Detect which cell encompasses the target text, then output its (x, y) center coordinate. 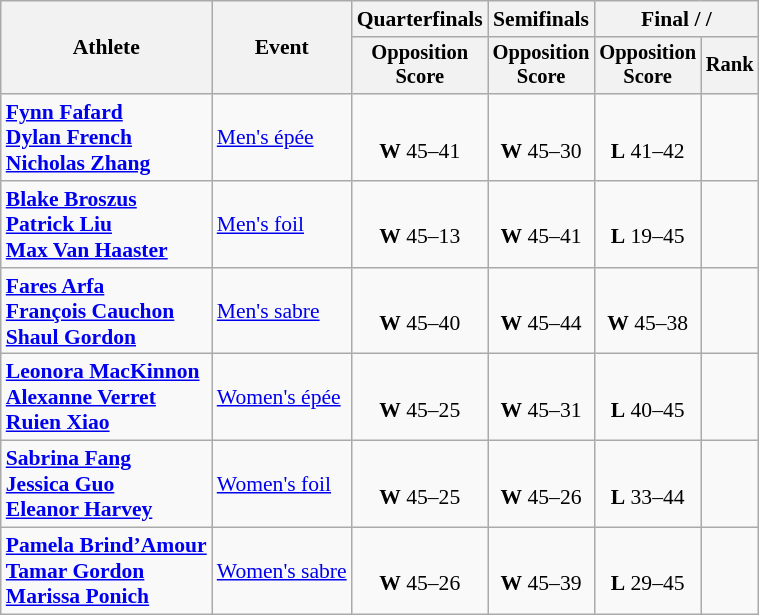
Fynn FafardDylan FrenchNicholas Zhang (106, 138)
Women's sabre (282, 572)
W 45–38 (648, 312)
Women's épée (282, 398)
L 19–45 (648, 224)
Quarterfinals (420, 19)
Sabrina FangJessica GuoEleanor Harvey (106, 484)
Blake BroszusPatrick LiuMax Van Haaster (106, 224)
Leonora MacKinnonAlexanne VerretRuien Xiao (106, 398)
L 41–42 (648, 138)
Pamela Brind’AmourTamar GordonMarissa Ponich (106, 572)
Women's foil (282, 484)
Rank (730, 66)
Men's épée (282, 138)
L 29–45 (648, 572)
Final / / (676, 19)
Athlete (106, 48)
Event (282, 48)
W 45–31 (542, 398)
W 45–39 (542, 572)
W 45–44 (542, 312)
W 45–30 (542, 138)
Semifinals (542, 19)
L 33–44 (648, 484)
Fares ArfaFrançois CauchonShaul Gordon (106, 312)
W 45–13 (420, 224)
W 45–40 (420, 312)
Men's sabre (282, 312)
Men's foil (282, 224)
L 40–45 (648, 398)
